Return the [x, y] coordinate for the center point of the cell that contains the specified text.  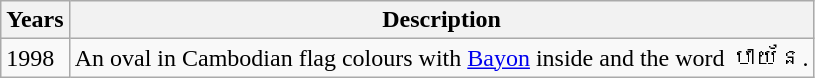
Years [35, 20]
An oval in Cambodian flag colours with Bayon inside and the word បាយ័ន. [442, 58]
1998 [35, 58]
Description [442, 20]
